Search for the cell housing the specified text and yield its (x, y) center coordinate. 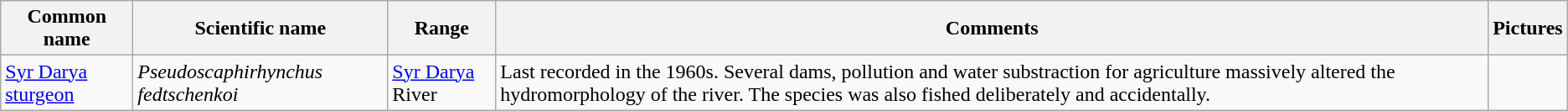
Scientific name (260, 29)
Pseudoscaphirhynchus fedtschenkoi (260, 82)
Syr Darya sturgeon (67, 82)
Comments (992, 29)
Range (442, 29)
Pictures (1528, 29)
Syr Darya River (442, 82)
Common name (67, 29)
